Identify which cell holds the provided text, then report its [X, Y] central coordinate. 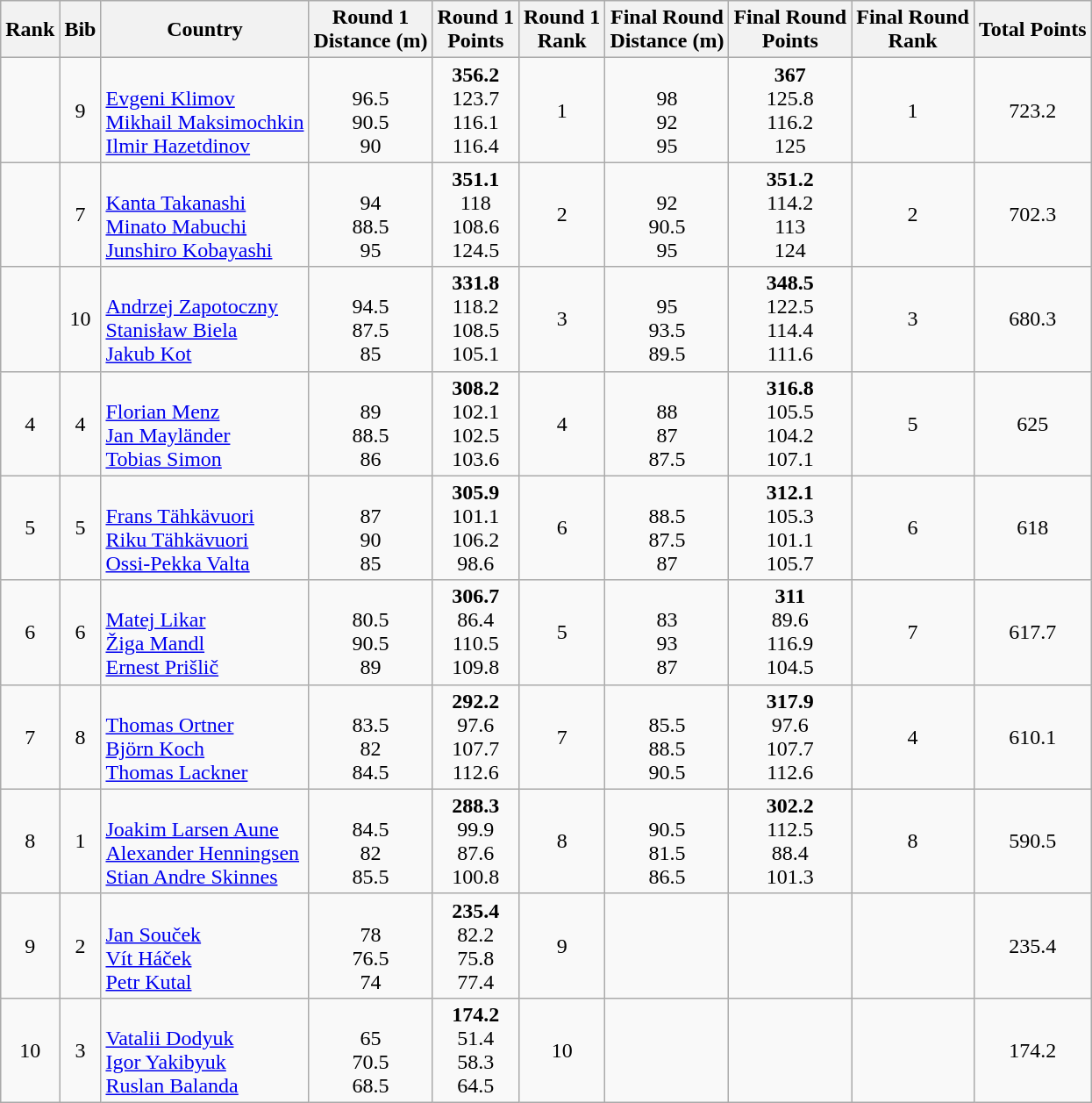
308.2102.1102.5103.6 [475, 423]
305.9101.1106.298.6 [475, 528]
96.590.590 [370, 111]
879085 [370, 528]
Round 1Points [475, 30]
306.786.4110.5109.8 [475, 632]
31189.6116.9104.5 [790, 632]
6570.568.5 [370, 1049]
Country [205, 30]
351.2114.2113124 [790, 214]
Round 1Distance (m) [370, 30]
94.587.585 [370, 319]
331.8118.2108.5105.1 [475, 319]
723.2 [1032, 111]
Evgeni KlimovMikhail MaksimochkinIlmir Hazetdinov [205, 111]
590.5 [1032, 841]
351.1118108.6124.5 [475, 214]
174.2 [1032, 1049]
85.588.590.5 [667, 737]
174.251.458.364.5 [475, 1049]
356.2123.7116.1116.4 [475, 111]
Kanta TakanashiMinato MabuchiJunshiro Kobayashi [205, 214]
839387 [667, 632]
618 [1032, 528]
Matej LikarŽiga MandlErnest Prišlič [205, 632]
Thomas OrtnerBjörn KochThomas Lackner [205, 737]
7876.574 [370, 946]
625 [1032, 423]
Total Points [1032, 30]
316.8105.5104.2107.1 [790, 423]
Final Round Distance (m) [667, 30]
9290.595 [667, 214]
288.399.987.6100.8 [475, 841]
317.997.6107.7112.6 [790, 737]
Florian MenzJan MayländerTobias Simon [205, 423]
617.7 [1032, 632]
Rank [30, 30]
Bib [81, 30]
Joakim Larsen AuneAlexander HenningsenStian Andre Skinnes [205, 841]
Andrzej ZapotocznyStanisław BielaJakub Kot [205, 319]
680.3 [1032, 319]
702.3 [1032, 214]
Vatalii DodyukIgor YakibyukRuslan Balanda [205, 1049]
Jan SoučekVít HáčekPetr Kutal [205, 946]
312.1105.3101.1105.7 [790, 528]
Final Round Rank [913, 30]
88.587.587 [667, 528]
348.5122.5114.4111.6 [790, 319]
90.581.586.5 [667, 841]
292.297.6107.7112.6 [475, 737]
80.590.589 [370, 632]
367125.8116.2125 [790, 111]
235.4 [1032, 946]
Frans TähkävuoriRiku TähkävuoriOssi-Pekka Valta [205, 528]
235.482.275.877.4 [475, 946]
888787.5 [667, 423]
Final Round Points [790, 30]
83.58284.5 [370, 737]
9488.595 [370, 214]
610.1 [1032, 737]
Round 1Rank [561, 30]
84.58285.5 [370, 841]
9593.589.5 [667, 319]
302.2112.588.4101.3 [790, 841]
989295 [667, 111]
8988.586 [370, 423]
